Determine the (x, y) coordinate at the center of the cell enclosing the given text.  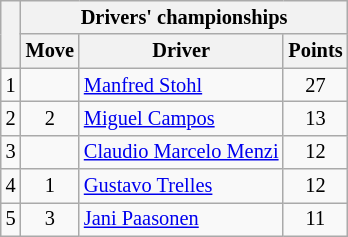
Miguel Campos (181, 118)
27 (315, 85)
5 (11, 219)
11 (315, 219)
4 (11, 186)
13 (315, 118)
Move (50, 51)
Jani Paasonen (181, 219)
Gustavo Trelles (181, 186)
Driver (181, 51)
Points (315, 51)
Drivers' championships (184, 17)
Claudio Marcelo Menzi (181, 152)
Manfred Stohl (181, 85)
